Search for the cell housing the specified text and yield its (x, y) center coordinate. 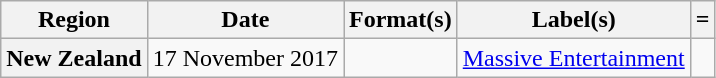
Label(s) (574, 20)
Date (245, 20)
Massive Entertainment (574, 58)
Region (74, 20)
17 November 2017 (245, 58)
Format(s) (401, 20)
New Zealand (74, 58)
= (702, 20)
